Return (x, y) of the center of cell containing provided text 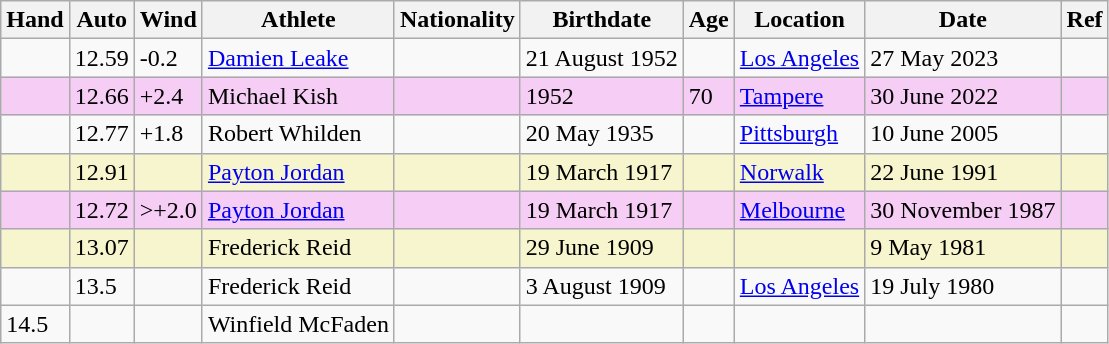
Robert Whilden (298, 134)
+2.4 (168, 96)
30 June 2022 (963, 96)
Birthdate (602, 20)
Hand (35, 20)
Melbourne (799, 210)
Age (708, 20)
Winfield McFaden (298, 324)
>+2.0 (168, 210)
12.66 (102, 96)
+1.8 (168, 134)
20 May 1935 (602, 134)
1952 (602, 96)
Tampere (799, 96)
-0.2 (168, 58)
Location (799, 20)
12.72 (102, 210)
9 May 1981 (963, 248)
14.5 (35, 324)
29 June 1909 (602, 248)
Michael Kish (298, 96)
13.5 (102, 286)
13.07 (102, 248)
19 July 1980 (963, 286)
Auto (102, 20)
Ref (1084, 20)
10 June 2005 (963, 134)
12.77 (102, 134)
12.59 (102, 58)
Pittsburgh (799, 134)
Nationality (457, 20)
22 June 1991 (963, 172)
12.91 (102, 172)
Date (963, 20)
Athlete (298, 20)
3 August 1909 (602, 286)
Wind (168, 20)
70 (708, 96)
30 November 1987 (963, 210)
21 August 1952 (602, 58)
Norwalk (799, 172)
27 May 2023 (963, 58)
Damien Leake (298, 58)
